Return the [X, Y] coordinate for the center point of the cell that contains the specified text.  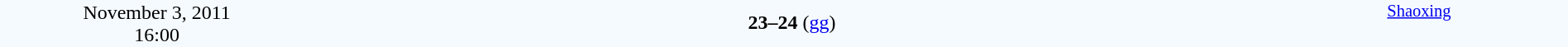
Shaoxing [1419, 23]
23–24 (gg) [791, 22]
November 3, 201116:00 [157, 23]
